Search for the cell housing the specified text and yield its [X, Y] center coordinate. 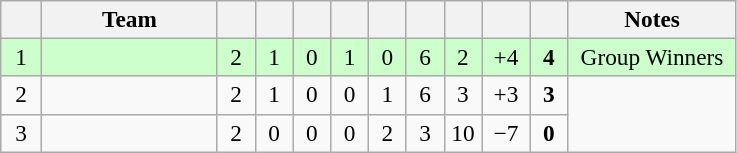
Notes [652, 19]
+4 [506, 57]
Team [130, 19]
4 [549, 57]
−7 [506, 133]
Group Winners [652, 57]
+3 [506, 95]
10 [463, 133]
